Return [x, y] of the center of cell containing provided text 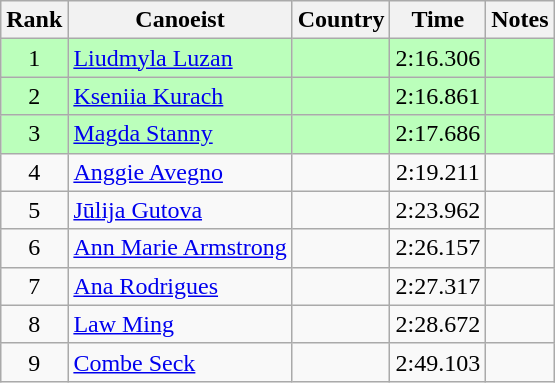
2:23.962 [438, 210]
Country [341, 20]
5 [34, 210]
Combe Seck [180, 362]
9 [34, 362]
1 [34, 58]
Liudmyla Luzan [180, 58]
3 [34, 134]
Kseniia Kurach [180, 96]
2:49.103 [438, 362]
2 [34, 96]
Notes [520, 20]
Canoeist [180, 20]
2:26.157 [438, 248]
Ann Marie Armstrong [180, 248]
2:19.211 [438, 172]
2:27.317 [438, 286]
8 [34, 324]
Ana Rodrigues [180, 286]
2:17.686 [438, 134]
Anggie Avegno [180, 172]
2:28.672 [438, 324]
6 [34, 248]
Time [438, 20]
Jūlija Gutova [180, 210]
7 [34, 286]
Magda Stanny [180, 134]
Rank [34, 20]
2:16.861 [438, 96]
2:16.306 [438, 58]
4 [34, 172]
Law Ming [180, 324]
